Capture the cell that displays the provided text and extract its (X, Y) central coordinate. 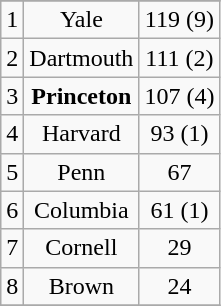
93 (1) (180, 134)
61 (1) (180, 210)
67 (180, 172)
29 (180, 248)
Yale (82, 20)
Dartmouth (82, 58)
7 (12, 248)
111 (2) (180, 58)
Brown (82, 286)
Columbia (82, 210)
6 (12, 210)
1 (12, 20)
Penn (82, 172)
2 (12, 58)
107 (4) (180, 96)
24 (180, 286)
5 (12, 172)
Cornell (82, 248)
Harvard (82, 134)
3 (12, 96)
8 (12, 286)
119 (9) (180, 20)
Princeton (82, 96)
4 (12, 134)
